From the cell containing the given text, extract its center point as [X, Y] coordinate. 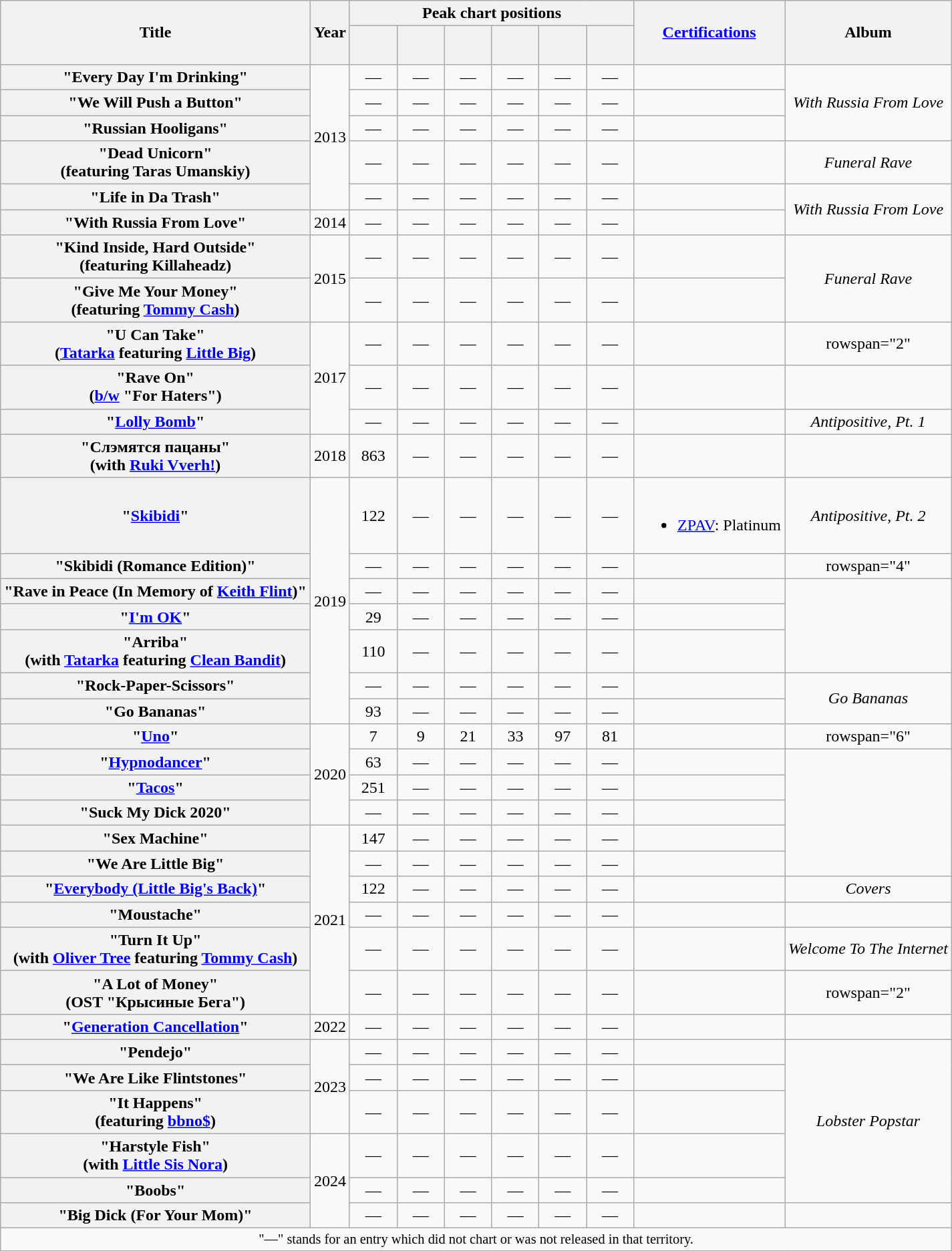
"Kind Inside, Hard Outside"(featuring Killaheadz) [156, 256]
"Turn It Up" (with Oliver Tree featuring Tommy Cash) [156, 948]
ZPAV: Platinum [709, 516]
"Rave On"(b/w "For Haters") [156, 387]
"Generation Cancellation" [156, 1027]
"Tacos" [156, 787]
Antipositive, Pt. 1 [868, 421]
rowspan="4" [868, 566]
2013 [330, 136]
"With Russia From Love" [156, 222]
"Skibidi" [156, 516]
"A Lot of Money"(OST "Крысиные Бега") [156, 993]
"Hypnodancer" [156, 762]
Covers [868, 889]
33 [516, 737]
29 [373, 616]
"Skibidi (Romance Edition)" [156, 566]
9 [421, 737]
"Moustache" [156, 914]
"Pendejo" [156, 1052]
2021 [330, 920]
"Russian Hooligans" [156, 128]
147 [373, 838]
"Harstyle Fish"(with Little Sis Nora) [156, 1155]
"Dead Unicorn"(featuring Taras Umanskiy) [156, 163]
"U Can Take"(Tatarka featuring Little Big) [156, 343]
2019 [330, 600]
rowspan="6" [868, 737]
251 [373, 787]
863 [373, 456]
2017 [330, 378]
"Big Dick (For Your Mom)" [156, 1216]
21 [468, 737]
"—" stands for an entry which did not chart or was not released in that territory. [476, 1240]
2014 [330, 222]
93 [373, 711]
"We Are Like Flintstones" [156, 1077]
Lobster Popstar [868, 1121]
Go Bananas [868, 699]
110 [373, 651]
"Give Me Your Money"(featuring Tommy Cash) [156, 301]
"Life in Da Trash" [156, 197]
"Lolly Bomb" [156, 421]
2024 [330, 1181]
2015 [330, 279]
Title [156, 33]
2022 [330, 1027]
"Sex Machine" [156, 838]
Antipositive, Pt. 2 [868, 516]
Welcome To The Internet [868, 948]
"I'm OK" [156, 616]
"Every Day I'm Drinking" [156, 77]
Year [330, 33]
Album [868, 33]
"Suck My Dick 2020" [156, 813]
"We Are Little Big" [156, 864]
"It Happens"(featuring bbno$) [156, 1111]
2020 [330, 775]
"Arriba"(with Tatarka featuring Clean Bandit) [156, 651]
7 [373, 737]
2018 [330, 456]
"Rave in Peace (In Memory of Keith Flint)" [156, 591]
"Слэмятся пацаны"(with Ruki Vverh!) [156, 456]
97 [563, 737]
81 [611, 737]
"Go Bananas" [156, 711]
"Uno" [156, 737]
"Everybody (Little Big's Back)" [156, 889]
Certifications [709, 33]
"Boobs" [156, 1190]
"We Will Push a Button" [156, 103]
2023 [330, 1086]
63 [373, 762]
Peak chart positions [492, 13]
"Rock-Paper-Scissors" [156, 686]
